Locate the cell with the specified text and output its [X, Y] center coordinate. 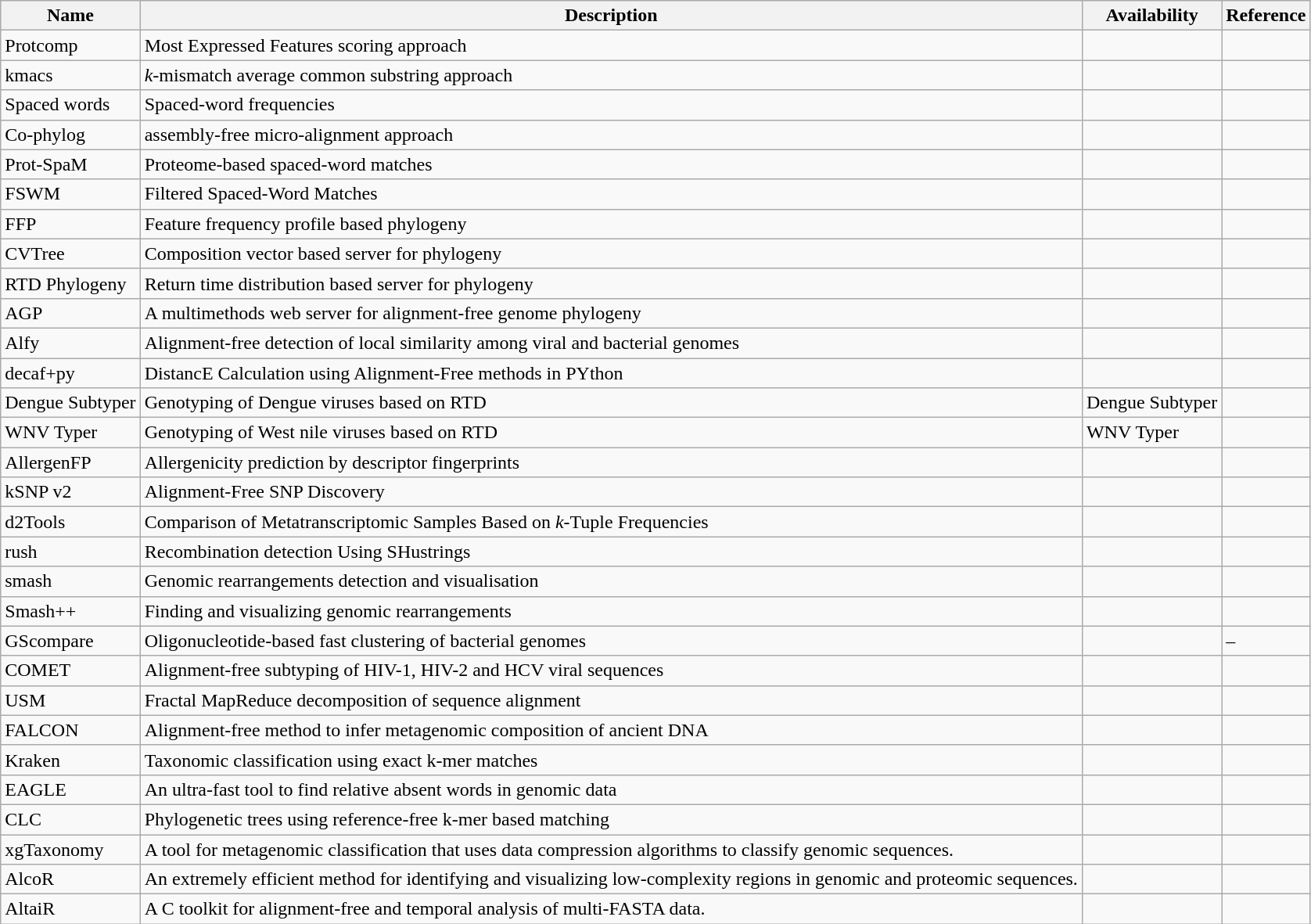
Return time distribution based server for phylogeny [611, 283]
Genomic rearrangements detection and visualisation [611, 581]
EAGLE [70, 789]
RTD Phylogeny [70, 283]
Name [70, 16]
Alignment-free method to infer metagenomic composition of ancient DNA [611, 730]
kmacs [70, 75]
A multimethods web server for alignment-free genome phylogeny [611, 313]
CVTree [70, 253]
k-mismatch average common substring approach [611, 75]
Filtered Spaced-Word Matches [611, 194]
FALCON [70, 730]
Reference [1266, 16]
Recombination detection Using SHustrings [611, 552]
Composition vector based server for phylogeny [611, 253]
FSWM [70, 194]
Spaced-word frequencies [611, 105]
COMET [70, 671]
Description [611, 16]
d2Tools [70, 522]
Genotyping of West nile viruses based on RTD [611, 433]
Fractal MapReduce decomposition of sequence alignment [611, 700]
Alignment-Free SNP Discovery [611, 492]
Oligonucleotide-based fast clustering of bacterial genomes [611, 641]
assembly-free micro-alignment approach [611, 135]
Feature frequency profile based phylogeny [611, 224]
AGP [70, 313]
Smash++ [70, 611]
Co-phylog [70, 135]
A C toolkit for alignment-free and temporal analysis of multi-FASTA data. [611, 909]
Alignment-free detection of local similarity among viral and bacterial genomes [611, 343]
AltaiR [70, 909]
Spaced words [70, 105]
smash [70, 581]
Taxonomic classification using exact k-mer matches [611, 760]
AlcoR [70, 879]
– [1266, 641]
FFP [70, 224]
Alfy [70, 343]
USM [70, 700]
decaf+py [70, 373]
Kraken [70, 760]
AllergenFP [70, 462]
A tool for metagenomic classification that uses data compression algorithms to classify genomic sequences. [611, 849]
xgTaxonomy [70, 849]
An ultra-fast tool to find relative absent words in genomic data [611, 789]
Prot-SpaM [70, 164]
Genotyping of Dengue viruses based on RTD [611, 403]
GScompare [70, 641]
Alignment-free subtyping of HIV-1, HIV-2 and HCV viral sequences [611, 671]
Finding and visualizing genomic rearrangements [611, 611]
Allergenicity prediction by descriptor fingerprints [611, 462]
DistancE Calculation using Alignment-Free methods in PYthon [611, 373]
Most Expressed Features scoring approach [611, 45]
Protcomp [70, 45]
Proteome-based spaced-word matches [611, 164]
An extremely efficient method for identifying and visualizing low-complexity regions in genomic and proteomic sequences. [611, 879]
CLC [70, 819]
Availability [1151, 16]
Comparison of Metatranscriptomic Samples Based on k-Tuple Frequencies [611, 522]
kSNP v2 [70, 492]
rush [70, 552]
Phylogenetic trees using reference-free k-mer based matching [611, 819]
